Provide the (x, y) coordinate of the cell's center where the given text is located.  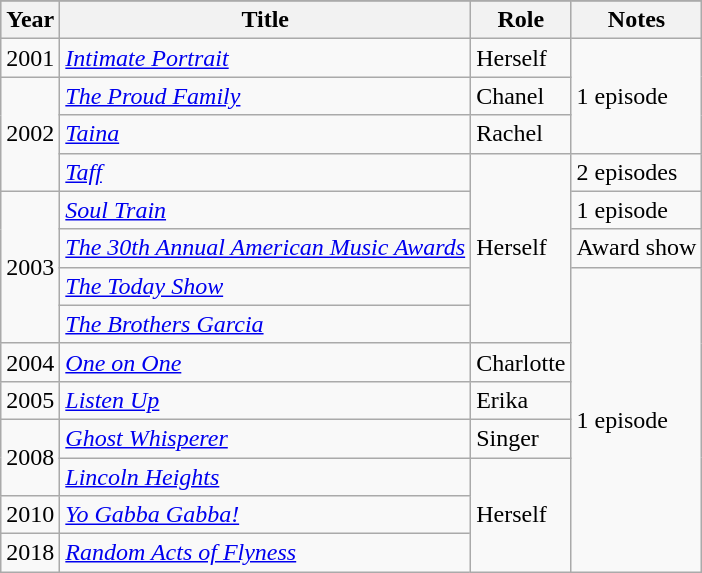
Ghost Whisperer (266, 438)
Notes (636, 20)
Award show (636, 248)
2018 (30, 553)
One on One (266, 362)
Soul Train (266, 210)
Year (30, 20)
Lincoln Heights (266, 477)
Yo Gabba Gabba! (266, 515)
Singer (521, 438)
Title (266, 20)
2 episodes (636, 172)
Listen Up (266, 400)
The Today Show (266, 286)
2003 (30, 267)
Role (521, 20)
2002 (30, 134)
2008 (30, 457)
Rachel (521, 134)
Erika (521, 400)
Taff (266, 172)
2010 (30, 515)
The Proud Family (266, 96)
Intimate Portrait (266, 58)
The Brothers Garcia (266, 324)
Taina (266, 134)
Charlotte (521, 362)
Random Acts of Flyness (266, 553)
Chanel (521, 96)
The 30th Annual American Music Awards (266, 248)
2004 (30, 362)
2001 (30, 58)
2005 (30, 400)
